Detect which cell encompasses the target text, then output its [X, Y] center coordinate. 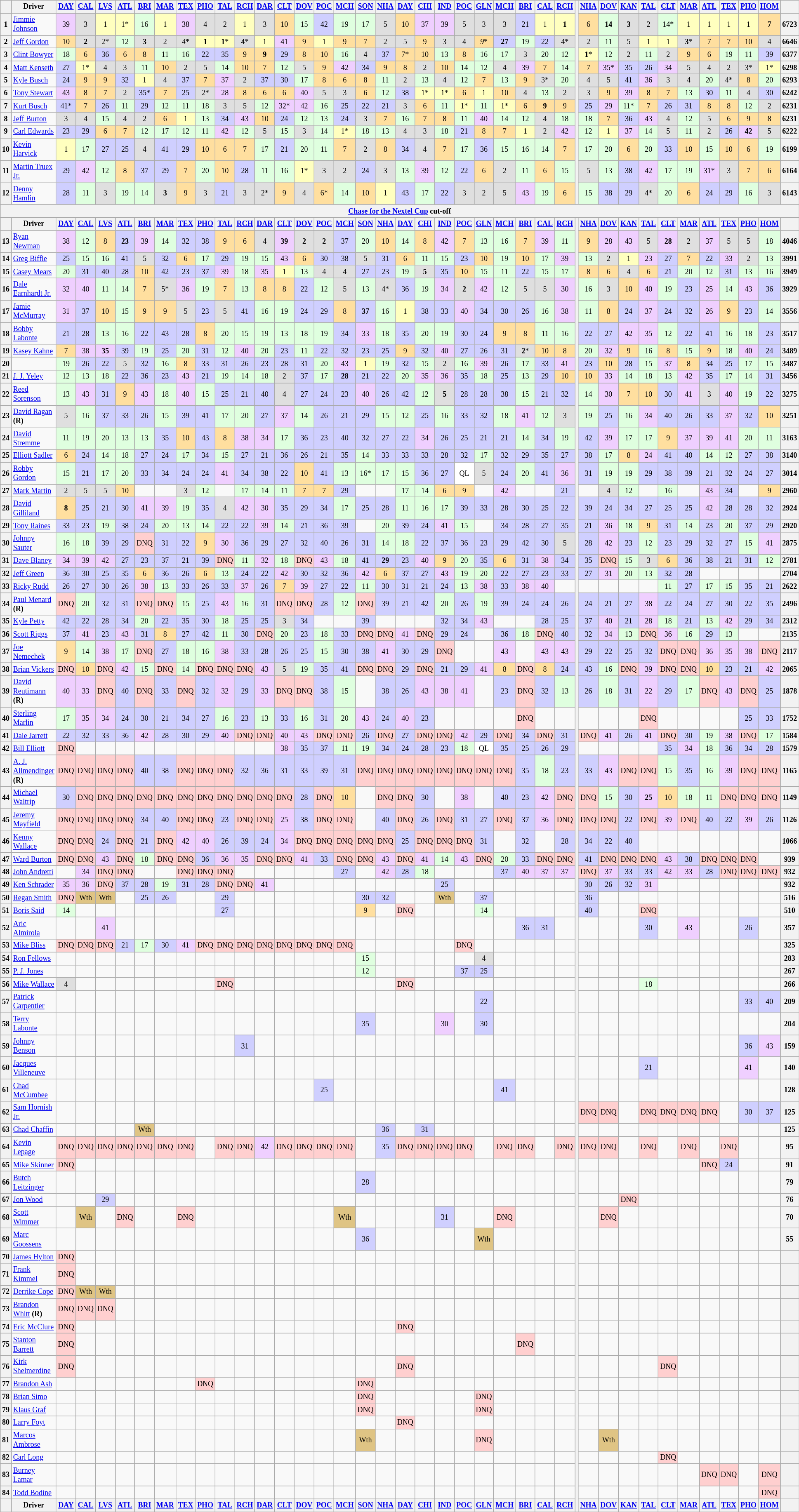
6377 [790, 54]
1126 [790, 820]
Eric McClure [34, 1327]
Sam Hornish Jr. [34, 1112]
2065 [790, 670]
Bill Elliott [34, 749]
David Stremme [34, 438]
50 [6, 898]
91 [790, 1164]
Kevin Lepage [34, 1148]
66 [6, 1182]
Paul Menard (R) [34, 604]
159 [790, 1046]
16* [365, 473]
9* [484, 42]
84 [6, 1493]
John Andretti [34, 872]
Bobby Labonte [34, 334]
63 [6, 1130]
David Reutimann (R) [34, 691]
2312 [790, 622]
204 [790, 1024]
Tony Raines [34, 526]
Chad Chaffin [34, 1130]
82 [6, 1457]
Terry Labonte [34, 1024]
510 [790, 910]
62 [6, 1112]
Jamie McMurray [34, 311]
140 [790, 1068]
58 [6, 1024]
3489 [790, 350]
Jimmie Johnson [34, 24]
Jeff Green [34, 574]
Brian Simo [34, 1397]
325 [790, 946]
A. J. Allmendinger (R) [34, 771]
52 [6, 928]
3556 [790, 311]
45 [6, 820]
3991 [790, 259]
83 [6, 1475]
Boris Said [34, 910]
Marcos Ambrose [34, 1440]
2875 [790, 543]
Clint Bowyer [34, 54]
David Ragan (R) [34, 416]
2622 [790, 586]
939 [790, 859]
64 [6, 1148]
31* [709, 172]
11* [629, 106]
78 [6, 1397]
14* [668, 24]
3014 [790, 473]
Johnny Benson [34, 1046]
Scott Riggs [34, 634]
Aric Almirola [34, 928]
7* [405, 54]
Ken Schrader [34, 885]
2924 [790, 508]
59 [6, 1046]
47 [6, 859]
283 [790, 958]
6222 [790, 132]
David Gilliland [34, 508]
Jeff Burton [34, 119]
Kyle Petty [34, 622]
2960 [790, 491]
Scott Wimmer [34, 1217]
Michael Waltrip [34, 797]
Kirk Shelmerdine [34, 1366]
Johnny Sauter [34, 543]
71 [6, 1275]
Carl Edwards [34, 132]
Jeff Gordon [34, 42]
Chase for the Nextel Cup cut-off [400, 211]
267 [790, 971]
Mike Bliss [34, 946]
Matt Kenseth [34, 68]
77 [6, 1384]
5* [165, 289]
Casey Mears [34, 271]
44 [6, 797]
1149 [790, 797]
67 [6, 1200]
3251 [790, 416]
6199 [790, 149]
J. J. Yeley [34, 377]
Reed Sorenson [34, 394]
6646 [790, 42]
2704 [790, 574]
Brandon Whitt (R) [34, 1310]
2135 [790, 634]
Brandon Ash [34, 1384]
32* [284, 106]
1579 [790, 749]
53 [6, 946]
Dale Jarrett [34, 736]
51 [6, 910]
1165 [790, 771]
6723 [790, 24]
Jacques Villeneuve [34, 1068]
Kenny Wallace [34, 842]
Elliott Sadler [34, 456]
Butch Leitzinger [34, 1182]
6293 [790, 80]
68 [6, 1217]
1878 [790, 691]
Derrike Cope [34, 1291]
Sterling Marlin [34, 718]
Greg Biffle [34, 259]
75 [6, 1344]
48 [6, 872]
Ryan Newman [34, 241]
2496 [790, 604]
60 [6, 1068]
Denny Hamlin [34, 193]
2920 [790, 526]
3517 [790, 334]
46 [6, 842]
1584 [790, 736]
Ron Fellows [34, 958]
Kevin Harvick [34, 149]
3140 [790, 456]
Dale Earnhardt Jr. [34, 289]
73 [6, 1310]
P. J. Jones [34, 971]
357 [790, 928]
2117 [790, 652]
54 [6, 958]
Frank Kimmel [34, 1275]
Brian Vickers [34, 670]
57 [6, 1002]
Stanton Barrett [34, 1344]
Chad McCumbee [34, 1090]
209 [790, 1002]
Mark Martin [34, 491]
Kurt Busch [34, 106]
Mike Skinner [34, 1164]
Ricky Rudd [34, 586]
Kyle Busch [34, 80]
6164 [790, 172]
3949 [790, 271]
6143 [790, 193]
Joe Nemechek [34, 652]
Larry Foyt [34, 1423]
Burney Lamar [34, 1475]
49 [6, 885]
128 [790, 1090]
Robby Gordon [34, 473]
Regan Smith [34, 898]
80 [6, 1423]
65 [6, 1164]
61 [6, 1090]
James Hylton [34, 1257]
95 [790, 1148]
Klaus Graf [34, 1409]
3275 [790, 394]
Marc Goossens [34, 1239]
6298 [790, 68]
Jeremy Mayfield [34, 820]
Ward Burton [34, 859]
Kasey Kahne [34, 350]
56 [6, 984]
69 [6, 1239]
1066 [790, 842]
Carl Long [34, 1457]
1752 [790, 718]
3929 [790, 289]
Dave Blaney [34, 561]
Todd Bodine [34, 1493]
Tony Stewart [34, 93]
3456 [790, 377]
266 [790, 984]
Patrick Carpentier [34, 1002]
74 [6, 1327]
Martin Truex Jr. [34, 172]
516 [790, 898]
72 [6, 1291]
Mike Wallace [34, 984]
4046 [790, 241]
41* [66, 106]
6* [324, 193]
3487 [790, 364]
6242 [790, 93]
3163 [790, 438]
2781 [790, 561]
Jon Wood [34, 1200]
81 [6, 1440]
